From the cell containing the given text, extract its center point as (x, y) coordinate. 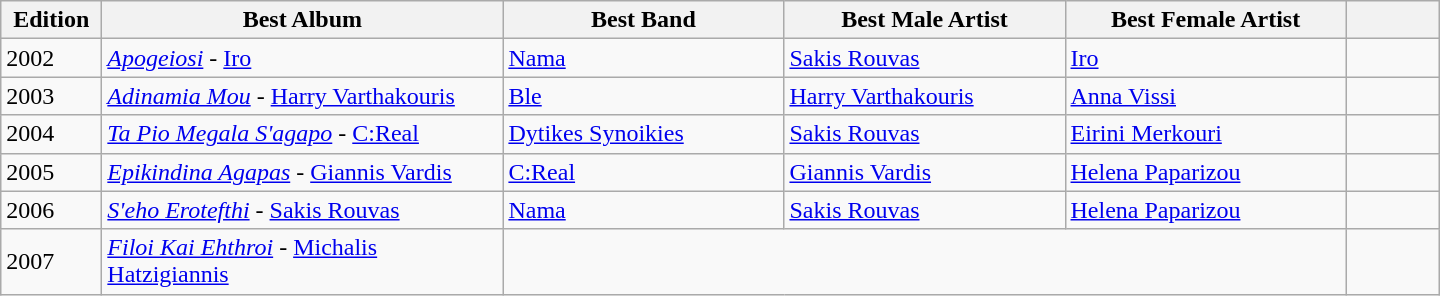
2005 (52, 172)
Best Album (302, 20)
Edition (52, 20)
2003 (52, 96)
Iro (1206, 58)
Harry Varthakouris (924, 96)
2002 (52, 58)
C:Real (644, 172)
Best Male Artist (924, 20)
Best Band (644, 20)
Ta Pio Megala S'agapo - C:Real (302, 134)
Eirini Merkouri (1206, 134)
2004 (52, 134)
Giannis Vardis (924, 172)
Best Female Artist (1206, 20)
S'eho Erotefthi - Sakis Rouvas (302, 210)
2006 (52, 210)
Epikindina Agapas - Giannis Vardis (302, 172)
2007 (52, 262)
Filoi Kai Ehthroi - Michalis Hatzigiannis (302, 262)
Adinamia Mou - Harry Varthakouris (302, 96)
Ble (644, 96)
Apogeiosi - Iro (302, 58)
Dytikes Synoikies (644, 134)
Anna Vissi (1206, 96)
